Detect which cell encompasses the target text, then output its [x, y] center coordinate. 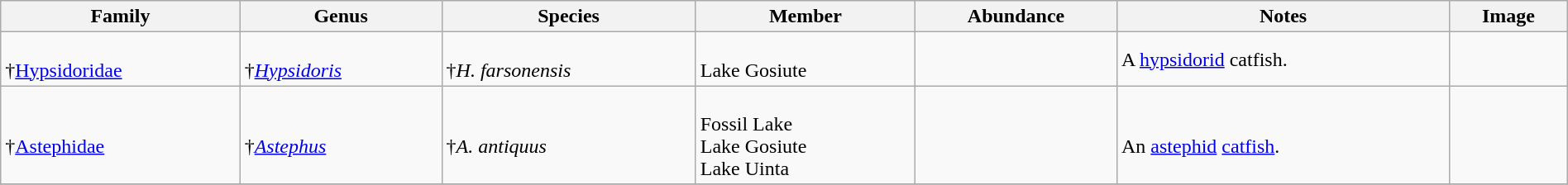
Family [121, 17]
†H. farsonensis [569, 59]
Notes [1283, 17]
†Astephidae [121, 135]
†Hypsidoris [341, 59]
Lake Gosiute [806, 59]
Abundance [1016, 17]
Fossil Lake Lake Gosiute Lake Uinta [806, 135]
Genus [341, 17]
†A. antiquus [569, 135]
Species [569, 17]
†Hypsidoridae [121, 59]
A hypsidorid catfish. [1283, 59]
†Astephus [341, 135]
An astephid catfish. [1283, 135]
Member [806, 17]
Image [1508, 17]
